Detect which cell encompasses the target text, then output its (X, Y) center coordinate. 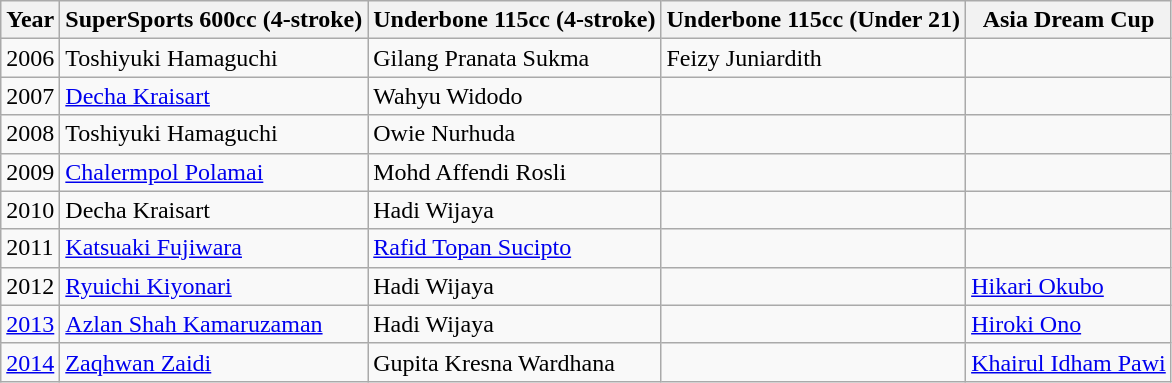
2006 (30, 58)
2010 (30, 210)
Ryuichi Kiyonari (214, 286)
Gilang Pranata Sukma (514, 58)
Zaqhwan Zaidi (214, 362)
2012 (30, 286)
Chalermpol Polamai (214, 172)
Feizy Juniardith (814, 58)
2013 (30, 324)
Year (30, 20)
Hiroki Ono (1069, 324)
Asia Dream Cup (1069, 20)
Underbone 115cc (4-stroke) (514, 20)
SuperSports 600cc (4-stroke) (214, 20)
Rafid Topan Sucipto (514, 248)
Khairul Idham Pawi (1069, 362)
Hikari Okubo (1069, 286)
Katsuaki Fujiwara (214, 248)
2008 (30, 134)
Wahyu Widodo (514, 96)
2014 (30, 362)
Owie Nurhuda (514, 134)
Underbone 115cc (Under 21) (814, 20)
Mohd Affendi Rosli (514, 172)
2007 (30, 96)
2009 (30, 172)
2011 (30, 248)
Gupita Kresna Wardhana (514, 362)
Azlan Shah Kamaruzaman (214, 324)
